Find where the given text appears and provide that cell's center as [x, y] coordinate. 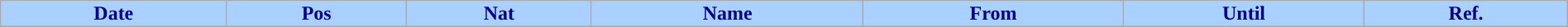
Pos [317, 14]
Until [1244, 14]
Ref. [1465, 14]
Date [114, 14]
Name [728, 14]
From [993, 14]
Nat [499, 14]
